Return (X, Y) of the center of cell containing provided text 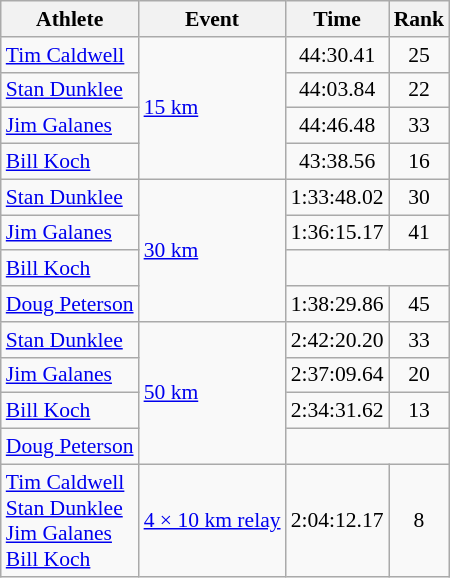
22 (420, 90)
Event (212, 19)
4 × 10 km relay (212, 520)
2:37:09.64 (338, 375)
25 (420, 55)
43:38.56 (338, 162)
44:46.48 (338, 126)
Rank (420, 19)
15 km (212, 108)
30 (420, 197)
Tim CaldwellStan DunkleeJim GalanesBill Koch (70, 520)
44:03.84 (338, 90)
41 (420, 233)
1:36:15.17 (338, 233)
44:30.41 (338, 55)
Time (338, 19)
50 km (212, 393)
16 (420, 162)
1:33:48.02 (338, 197)
2:34:31.62 (338, 411)
Athlete (70, 19)
Tim Caldwell (70, 55)
8 (420, 520)
45 (420, 304)
1:38:29.86 (338, 304)
30 km (212, 250)
20 (420, 375)
2:42:20.20 (338, 340)
2:04:12.17 (338, 520)
13 (420, 411)
